Determine the [x, y] coordinate at the center of the cell enclosing the given text.  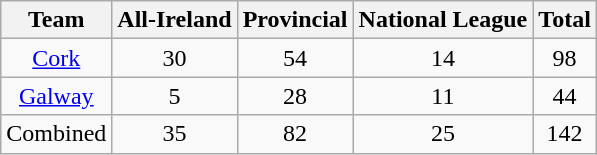
28 [295, 96]
142 [565, 134]
Total [565, 20]
35 [174, 134]
14 [443, 58]
98 [565, 58]
National League [443, 20]
All-Ireland [174, 20]
Provincial [295, 20]
44 [565, 96]
Galway [56, 96]
30 [174, 58]
Combined [56, 134]
82 [295, 134]
54 [295, 58]
25 [443, 134]
5 [174, 96]
Cork [56, 58]
11 [443, 96]
Team [56, 20]
